For the text-containing cell, return its midpoint in (x, y) coordinate format. 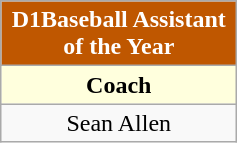
D1Baseball Assistant of the Year (119, 34)
Coach (119, 85)
Sean Allen (119, 123)
